Search for the cell housing the specified text and yield its (X, Y) center coordinate. 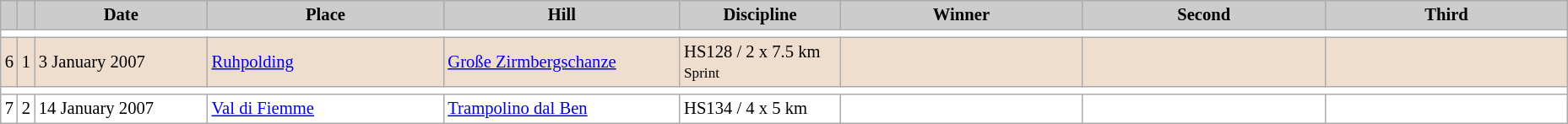
14 January 2007 (122, 109)
1 (26, 62)
3 January 2007 (122, 62)
2 (26, 109)
Große Zirmbergschanze (562, 62)
Ruhpolding (326, 62)
Winner (961, 14)
Place (326, 14)
HS134 / 4 x 5 km (760, 109)
7 (9, 109)
Second (1204, 14)
Val di Fiemme (326, 109)
Date (122, 14)
Third (1446, 14)
Trampolino dal Ben (562, 109)
6 (9, 62)
Discipline (760, 14)
HS128 / 2 x 7.5 kmSprint (760, 62)
Hill (562, 14)
